Determine the [x, y] coordinate at the center of the cell enclosing the given text.  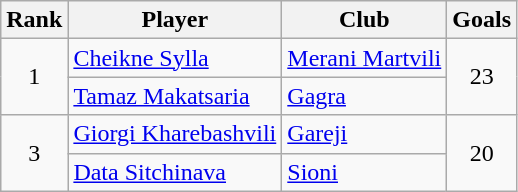
Giorgi Kharebashvili [175, 134]
Gareji [364, 134]
Club [364, 20]
Sioni [364, 172]
Player [175, 20]
Cheikne Sylla [175, 58]
1 [34, 77]
Rank [34, 20]
Data Sitchinava [175, 172]
Tamaz Makatsaria [175, 96]
3 [34, 153]
Merani Martvili [364, 58]
Gagra [364, 96]
20 [482, 153]
23 [482, 77]
Goals [482, 20]
